Search for the cell housing the specified text and yield its [x, y] center coordinate. 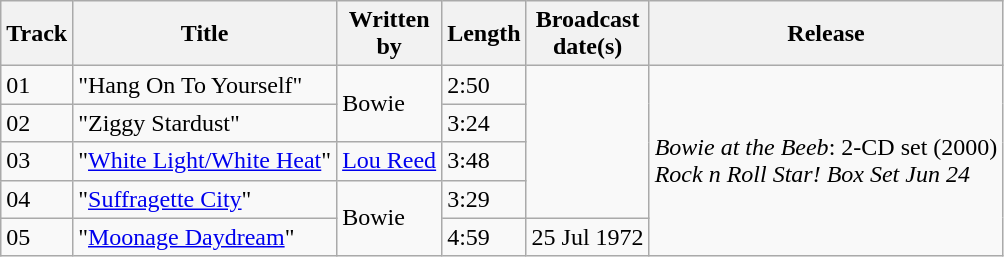
3:24 [484, 123]
Release [826, 34]
3:48 [484, 161]
"Suffragette City" [205, 199]
2:50 [484, 85]
"White Light/White Heat" [205, 161]
Length [484, 34]
03 [37, 161]
"Hang On To Yourself" [205, 85]
Lou Reed [390, 161]
3:29 [484, 199]
25 Jul 1972 [588, 237]
02 [37, 123]
Broadcast date(s) [588, 34]
Title [205, 34]
Written by [390, 34]
05 [37, 237]
4:59 [484, 237]
"Moonage Daydream" [205, 237]
Bowie at the Beeb: 2-CD set (2000)Rock n Roll Star! Box Set Jun 24 [826, 161]
01 [37, 85]
04 [37, 199]
"Ziggy Stardust" [205, 123]
Track [37, 34]
